Locate the cell with the specified text and output its [X, Y] center coordinate. 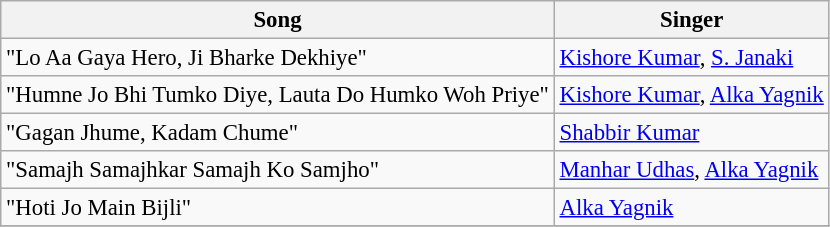
Singer [692, 20]
Alka Yagnik [692, 208]
Shabbir Kumar [692, 133]
"Gagan Jhume, Kadam Chume" [278, 133]
"Lo Aa Gaya Hero, Ji Bharke Dekhiye" [278, 58]
"Hoti Jo Main Bijli" [278, 208]
Kishore Kumar, Alka Yagnik [692, 95]
Song [278, 20]
"Humne Jo Bhi Tumko Diye, Lauta Do Humko Woh Priye" [278, 95]
Kishore Kumar, S. Janaki [692, 58]
"Samajh Samajhkar Samajh Ko Samjho" [278, 170]
Manhar Udhas, Alka Yagnik [692, 170]
